For the text-containing cell, return its midpoint in [X, Y] coordinate format. 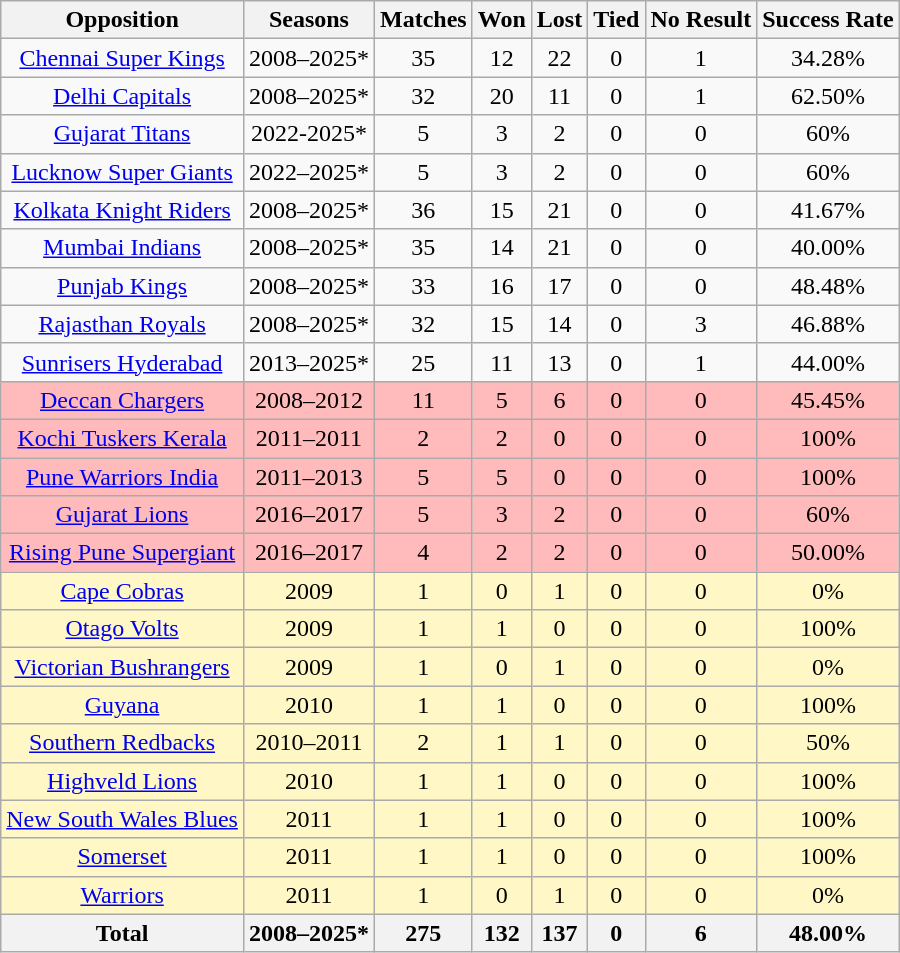
45.45% [828, 400]
Success Rate [828, 20]
46.88% [828, 324]
Punjab Kings [122, 286]
36 [423, 210]
20 [502, 96]
25 [423, 362]
Rising Pune Supergiant [122, 553]
Chennai Super Kings [122, 58]
4 [423, 553]
Seasons [308, 20]
50.00% [828, 553]
Lucknow Super Giants [122, 172]
Matches [423, 20]
2022–2025* [308, 172]
33 [423, 286]
Kochi Tuskers Kerala [122, 438]
New South Wales Blues [122, 819]
12 [502, 58]
Delhi Capitals [122, 96]
40.00% [828, 248]
Opposition [122, 20]
Gujarat Lions [122, 515]
Somerset [122, 857]
Victorian Bushrangers [122, 667]
137 [559, 933]
44.00% [828, 362]
No Result [701, 20]
2022-2025* [308, 134]
2011–2013 [308, 477]
16 [502, 286]
Rajasthan Royals [122, 324]
Warriors [122, 895]
17 [559, 286]
Won [502, 20]
Kolkata Knight Riders [122, 210]
41.67% [828, 210]
62.50% [828, 96]
275 [423, 933]
13 [559, 362]
Cape Cobras [122, 591]
Lost [559, 20]
48.48% [828, 286]
50% [828, 743]
2013–2025* [308, 362]
Deccan Chargers [122, 400]
34.28% [828, 58]
Gujarat Titans [122, 134]
2008–2012 [308, 400]
Sunrisers Hyderabad [122, 362]
Pune Warriors India [122, 477]
48.00% [828, 933]
Guyana [122, 705]
22 [559, 58]
Mumbai Indians [122, 248]
2011–2011 [308, 438]
2010–2011 [308, 743]
Highveld Lions [122, 781]
132 [502, 933]
Southern Redbacks [122, 743]
Total [122, 933]
Otago Volts [122, 629]
Tied [616, 20]
